Return the (X, Y) coordinate for the center point of the cell that contains the specified text.  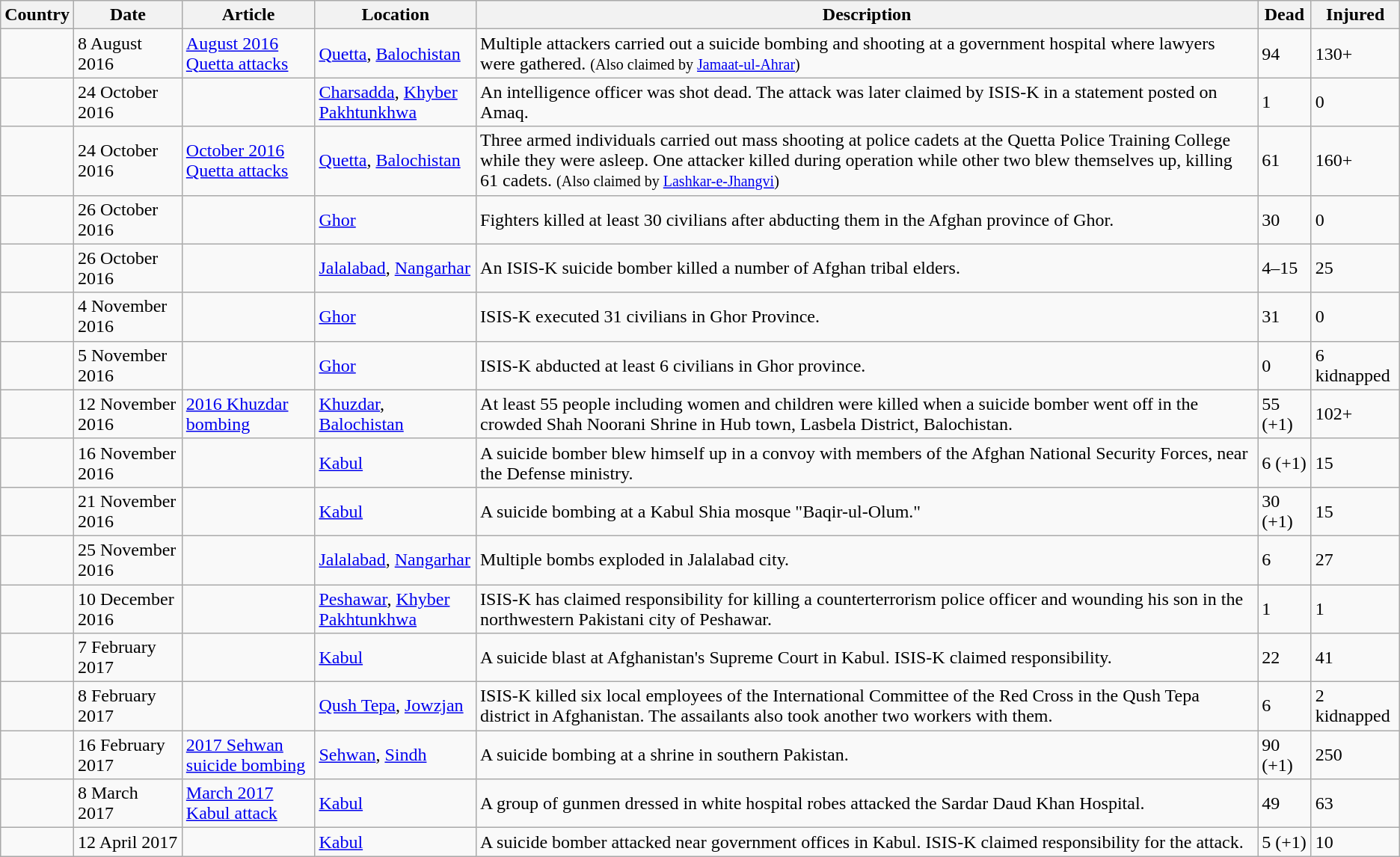
Qush Tepa, Jowzjan (396, 706)
25 (1355, 268)
12 November 2016 (127, 414)
A suicide bombing at a shrine in southern Pakistan. (868, 755)
160+ (1355, 161)
49 (1285, 803)
6 (+1) (1285, 462)
Multiple bombs exploded in Jalalabad city. (868, 559)
90 (+1) (1285, 755)
ISIS-K executed 31 civilians in Ghor Province. (868, 317)
Fighters killed at least 30 civilians after abducting them in the Afghan province of Ghor. (868, 220)
94 (1285, 54)
A group of gunmen dressed in white hospital robes attacked the Sardar Daud Khan Hospital. (868, 803)
Peshawar, Khyber Pakhtunkhwa (396, 609)
An intelligence officer was shot dead. The attack was later claimed by ISIS-K in a statement posted on Amaq. (868, 102)
10 (1355, 842)
ISIS-K has claimed responsibility for killing a counterterrorism police officer and wounding his son in the northwestern Pakistani city of Peshawar. (868, 609)
March 2017 Kabul attack (248, 803)
Article (248, 15)
10 December 2016 (127, 609)
2017 Sehwan suicide bombing (248, 755)
8 August 2016 (127, 54)
102+ (1355, 414)
8 March 2017 (127, 803)
8 February 2017 (127, 706)
31 (1285, 317)
41 (1355, 658)
6 kidnapped (1355, 365)
30 (1285, 220)
Sehwan, Sindh (396, 755)
Multiple attackers carried out a suicide bombing and shooting at a government hospital where lawyers were gathered. (Also claimed by Jamaat-ul-Ahrar) (868, 54)
5 (+1) (1285, 842)
4 November 2016 (127, 317)
55 (+1) (1285, 414)
Description (868, 15)
16 November 2016 (127, 462)
22 (1285, 658)
Country (37, 15)
7 February 2017 (127, 658)
Khuzdar, Balochistan (396, 414)
30 (+1) (1285, 512)
4–15 (1285, 268)
A suicide bombing at a Kabul Shia mosque "Baqir-ul-Olum." (868, 512)
2 kidnapped (1355, 706)
21 November 2016 (127, 512)
25 November 2016 (127, 559)
An ISIS-K suicide bomber killed a number of Afghan tribal elders. (868, 268)
Charsadda, Khyber Pakhtunkhwa (396, 102)
61 (1285, 161)
A suicide bomber blew himself up in a convoy with members of the Afghan National Security Forces, near the Defense ministry. (868, 462)
63 (1355, 803)
Injured (1355, 15)
August 2016 Quetta attacks (248, 54)
ISIS-K abducted at least 6 civilians in Ghor province. (868, 365)
2016 Khuzdar bombing (248, 414)
130+ (1355, 54)
A suicide bomber attacked near government offices in Kabul. ISIS-K claimed responsibility for the attack. (868, 842)
16 February 2017 (127, 755)
12 April 2017 (127, 842)
October 2016 Quetta attacks (248, 161)
27 (1355, 559)
Location (396, 15)
Dead (1285, 15)
250 (1355, 755)
5 November 2016 (127, 365)
Date (127, 15)
A suicide blast at Afghanistan's Supreme Court in Kabul. ISIS-K claimed responsibility. (868, 658)
